Identify which cell holds the provided text, then report its (X, Y) central coordinate. 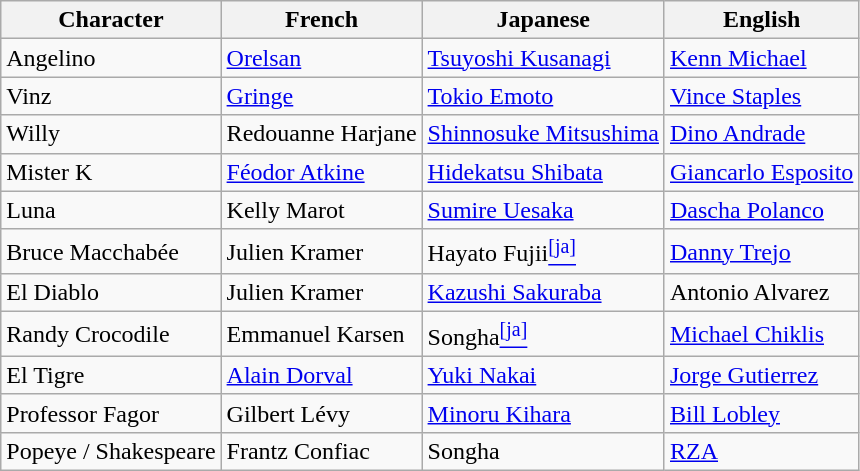
RZA (761, 451)
Yuki Nakai (543, 375)
Sumire Uesaka (543, 210)
Bruce Macchabée (111, 252)
Emmanuel Karsen (322, 334)
Japanese (543, 20)
Orelsan (322, 58)
El Tigre (111, 375)
Willy (111, 134)
Bill Lobley (761, 413)
Hidekatsu Shibata (543, 172)
Songha (543, 451)
Popeye / Shakespeare (111, 451)
Minoru Kihara (543, 413)
Danny Trejo (761, 252)
Tsuyoshi Kusanagi (543, 58)
Frantz Confiac (322, 451)
Kelly Marot (322, 210)
El Diablo (111, 293)
Songha[ja] (543, 334)
Giancarlo Esposito (761, 172)
French (322, 20)
Vince Staples (761, 96)
Vinz (111, 96)
Hayato Fujii[ja] (543, 252)
Kazushi Sakuraba (543, 293)
Gringe (322, 96)
Randy Crocodile (111, 334)
Gilbert Lévy (322, 413)
Michael Chiklis (761, 334)
Professor Fagor (111, 413)
Antonio Alvarez (761, 293)
Angelino (111, 58)
Mister K (111, 172)
Jorge Gutierrez (761, 375)
Kenn Michael (761, 58)
Alain Dorval (322, 375)
Tokio Emoto (543, 96)
Dino Andrade (761, 134)
Féodor Atkine (322, 172)
Dascha Polanco (761, 210)
Luna (111, 210)
Character (111, 20)
English (761, 20)
Shinnosuke Mitsushima (543, 134)
Redouanne Harjane (322, 134)
